Search for the cell housing the specified text and yield its [x, y] center coordinate. 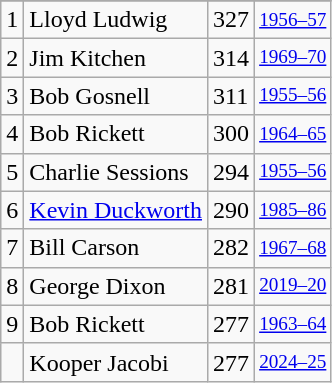
290 [232, 210]
327 [232, 20]
8 [12, 286]
2 [12, 58]
314 [232, 58]
9 [12, 324]
Lloyd Ludwig [116, 20]
Charlie Sessions [116, 172]
1 [12, 20]
1964–65 [293, 134]
Kooper Jacobi [116, 362]
1956–57 [293, 20]
1963–64 [293, 324]
George Dixon [116, 286]
2024–25 [293, 362]
7 [12, 248]
Bob Gosnell [116, 96]
1967–68 [293, 248]
3 [12, 96]
1969–70 [293, 58]
4 [12, 134]
300 [232, 134]
1985–86 [293, 210]
282 [232, 248]
281 [232, 286]
2019–20 [293, 286]
5 [12, 172]
311 [232, 96]
294 [232, 172]
Bill Carson [116, 248]
Kevin Duckworth [116, 210]
Jim Kitchen [116, 58]
6 [12, 210]
